Determine the [x, y] coordinate at the center of the cell enclosing the given text.  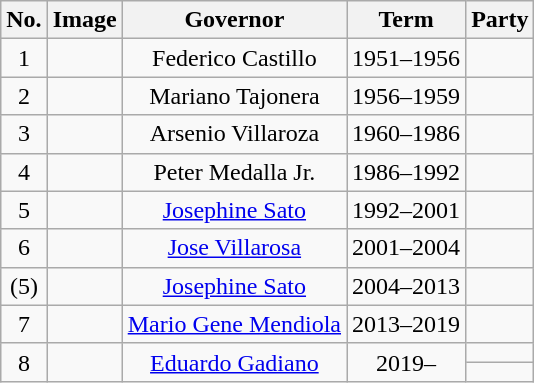
(5) [24, 286]
Eduardo Gadiano [234, 362]
Term [406, 20]
Jose Villarosa [234, 248]
6 [24, 248]
3 [24, 134]
Mariano Tajonera [234, 96]
2019– [406, 362]
Image [84, 20]
Party [500, 20]
4 [24, 172]
Federico Castillo [234, 58]
1951–1956 [406, 58]
2004–2013 [406, 286]
Arsenio Villaroza [234, 134]
No. [24, 20]
5 [24, 210]
1960–1986 [406, 134]
1956–1959 [406, 96]
Governor [234, 20]
Mario Gene Mendiola [234, 324]
Peter Medalla Jr. [234, 172]
1986–1992 [406, 172]
1 [24, 58]
1992–2001 [406, 210]
2 [24, 96]
2001–2004 [406, 248]
8 [24, 362]
2013–2019 [406, 324]
7 [24, 324]
